Output the (x, y) coordinate of the center of the cell containing the given text.  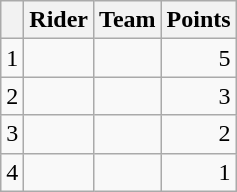
5 (198, 58)
Rider (59, 20)
Points (198, 20)
4 (12, 172)
Team (128, 20)
